For the text-containing cell, return its midpoint in [X, Y] coordinate format. 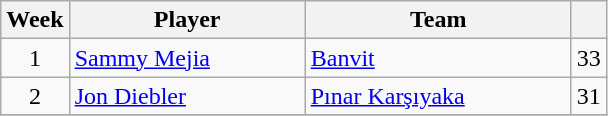
Jon Diebler [187, 96]
1 [35, 58]
2 [35, 96]
Pınar Karşıyaka [438, 96]
33 [588, 58]
Banvit [438, 58]
Player [187, 20]
31 [588, 96]
Sammy Mejia [187, 58]
Week [35, 20]
Team [438, 20]
